For the text-containing cell, return its midpoint in [X, Y] coordinate format. 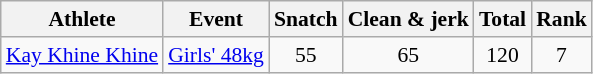
Kay Khine Khine [82, 55]
Girls' 48kg [216, 55]
55 [306, 55]
Total [502, 19]
Snatch [306, 19]
Athlete [82, 19]
120 [502, 55]
Clean & jerk [408, 19]
65 [408, 55]
Event [216, 19]
Rank [562, 19]
7 [562, 55]
